Find where the given text appears and provide that cell's center as [x, y] coordinate. 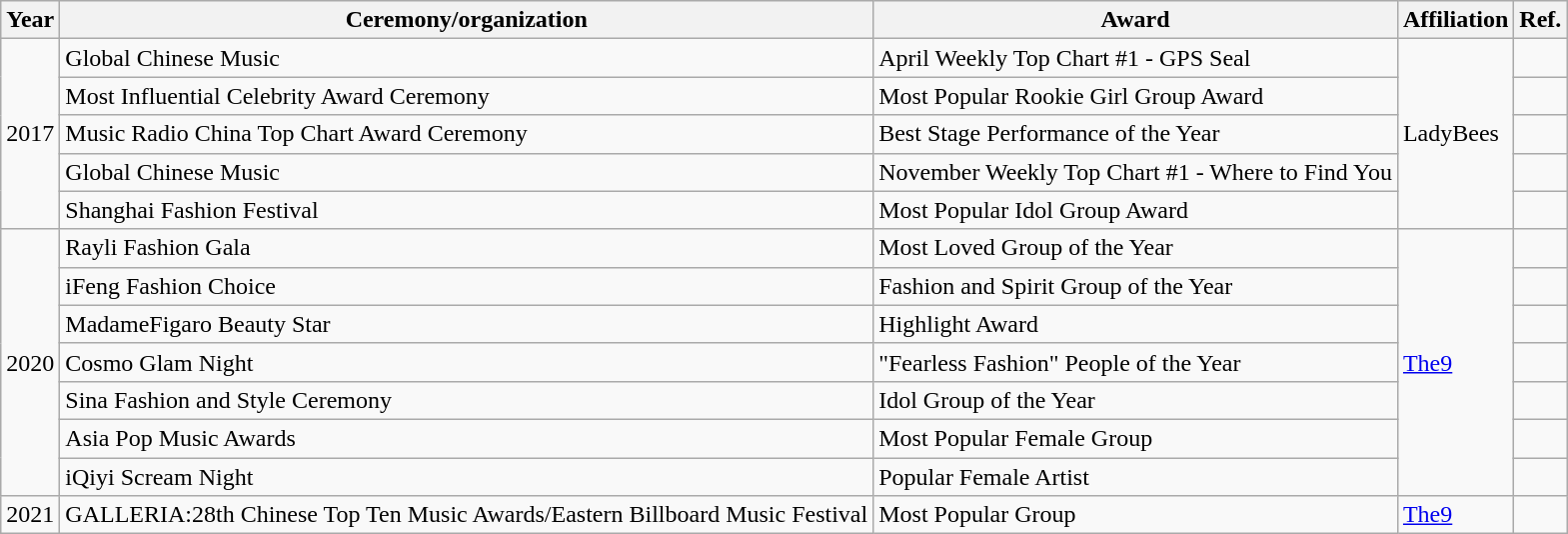
Ceremony/organization [467, 20]
GALLERIA:28th Chinese Top Ten Music Awards/Eastern Billboard Music Festival [467, 515]
Fashion and Spirit Group of the Year [1135, 286]
LadyBees [1455, 134]
Most Popular Group [1135, 515]
Best Stage Performance of the Year [1135, 134]
iQiyi Scream Night [467, 477]
Sina Fashion and Style Ceremony [467, 400]
iFeng Fashion Choice [467, 286]
November Weekly Top Chart #1 - Where to Find You [1135, 172]
Award [1135, 20]
Most Influential Celebrity Award Ceremony [467, 96]
Most Popular Rookie Girl Group Award [1135, 96]
Cosmo Glam Night [467, 362]
Affiliation [1455, 20]
Year [30, 20]
Rayli Fashion Gala [467, 248]
Most Popular Idol Group Award [1135, 210]
"Fearless Fashion" People of the Year [1135, 362]
Most Loved Group of the Year [1135, 248]
Popular Female Artist [1135, 477]
Asia Pop Music Awards [467, 438]
Idol Group of the Year [1135, 400]
2021 [30, 515]
Shanghai Fashion Festival [467, 210]
2017 [30, 134]
April Weekly Top Chart #1 - GPS Seal [1135, 58]
MadameFigaro Beauty Star [467, 324]
Ref. [1541, 20]
Music Radio China Top Chart Award Ceremony [467, 134]
Highlight Award [1135, 324]
2020 [30, 362]
Most Popular Female Group [1135, 438]
